Find where the given text appears and provide that cell's center as [x, y] coordinate. 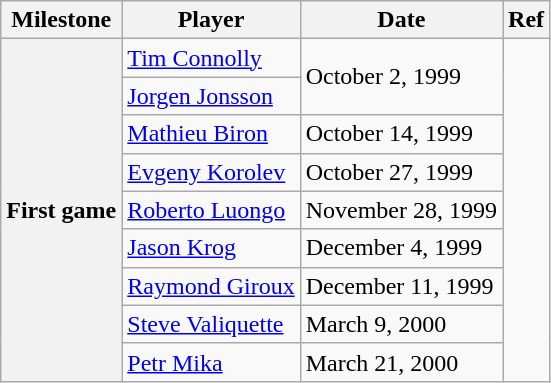
November 28, 1999 [401, 210]
Petr Mika [211, 362]
First game [62, 210]
Date [401, 20]
Mathieu Biron [211, 134]
Evgeny Korolev [211, 172]
Tim Connolly [211, 58]
Jorgen Jonsson [211, 96]
Jason Krog [211, 248]
March 21, 2000 [401, 362]
October 14, 1999 [401, 134]
October 27, 1999 [401, 172]
October 2, 1999 [401, 77]
Steve Valiquette [211, 324]
December 11, 1999 [401, 286]
Raymond Giroux [211, 286]
Ref [526, 20]
Milestone [62, 20]
Player [211, 20]
March 9, 2000 [401, 324]
December 4, 1999 [401, 248]
Roberto Luongo [211, 210]
